Capture the cell that displays the provided text and extract its [x, y] central coordinate. 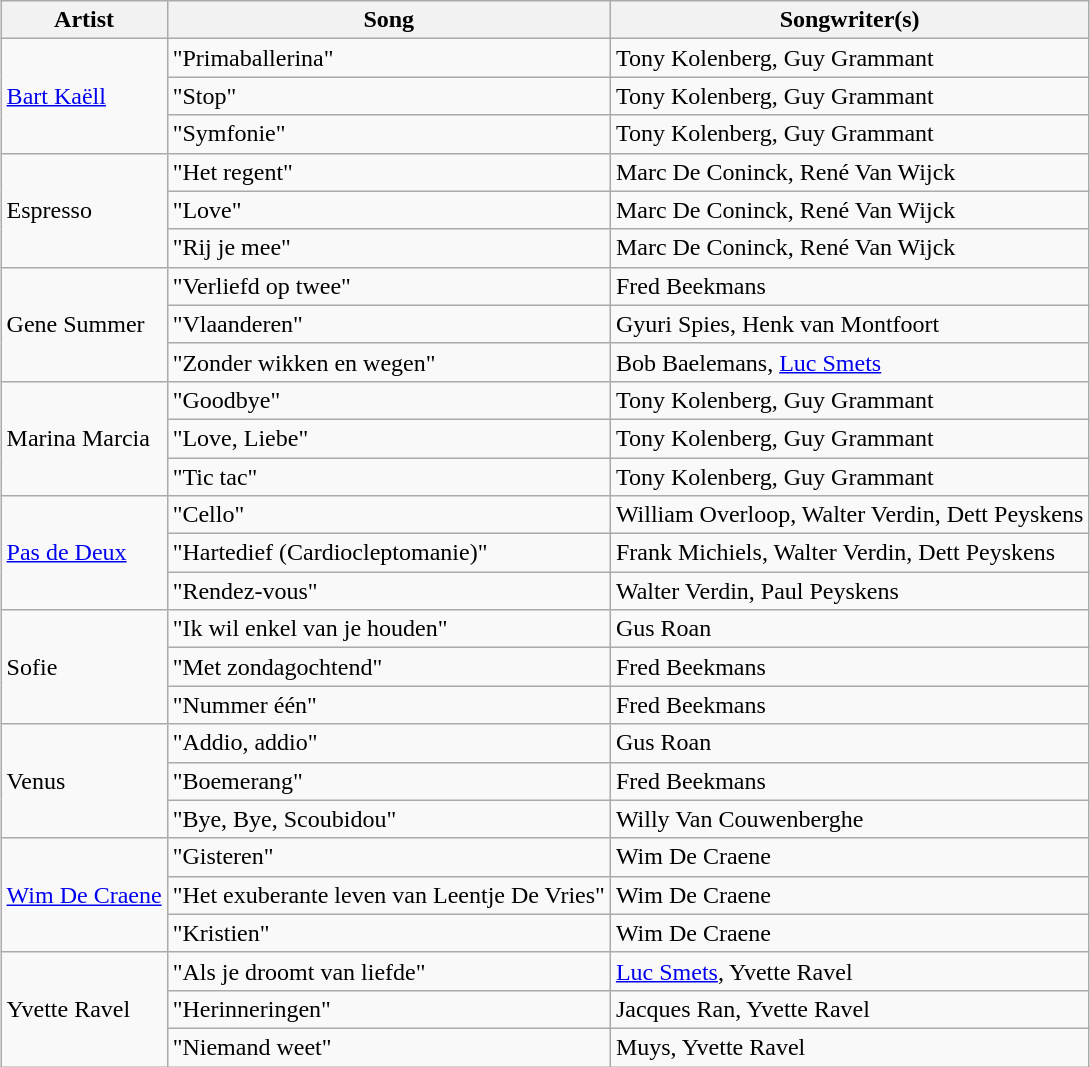
"Bye, Bye, Scoubidou" [388, 819]
"Boemerang" [388, 781]
Muys, Yvette Ravel [850, 1047]
"Rendez-vous" [388, 591]
"Nummer één" [388, 705]
William Overloop, Walter Verdin, Dett Peyskens [850, 515]
"Zonder wikken en wegen" [388, 362]
"Gisteren" [388, 857]
"Love" [388, 210]
Songwriter(s) [850, 20]
Song [388, 20]
"Addio, addio" [388, 743]
Pas de Deux [84, 553]
"Het regent" [388, 172]
Willy Van Couwenberghe [850, 819]
"Cello" [388, 515]
"Primaballerina" [388, 58]
"Symfonie" [388, 134]
"Niemand weet" [388, 1047]
"Love, Liebe" [388, 438]
Jacques Ran, Yvette Ravel [850, 1009]
"Rij je mee" [388, 248]
Sofie [84, 667]
Gyuri Spies, Henk van Montfoort [850, 324]
"Als je droomt van liefde" [388, 971]
"Hartedief (Cardiocleptomanie)" [388, 553]
Gene Summer [84, 324]
"Herinneringen" [388, 1009]
Luc Smets, Yvette Ravel [850, 971]
Yvette Ravel [84, 1009]
"Stop" [388, 96]
"Kristien" [388, 933]
Marina Marcia [84, 438]
"Met zondagochtend" [388, 667]
"Het exuberante leven van Leentje De Vries" [388, 895]
Bart Kaëll [84, 96]
Walter Verdin, Paul Peyskens [850, 591]
Frank Michiels, Walter Verdin, Dett Peyskens [850, 553]
"Vlaanderen" [388, 324]
Bob Baelemans, Luc Smets [850, 362]
"Ik wil enkel van je houden" [388, 629]
"Tic tac" [388, 477]
"Goodbye" [388, 400]
Venus [84, 781]
"Verliefd op twee" [388, 286]
Espresso [84, 210]
Artist [84, 20]
